Extract the [X, Y] coordinate from the center of the cell holding the provided text.  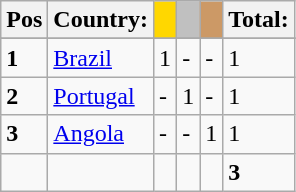
Pos [24, 20]
Angola [101, 134]
Total: [259, 20]
2 [24, 96]
Portugal [101, 96]
Brazil [101, 58]
Country: [101, 20]
